Locate the cell with the specified text and output its (X, Y) center coordinate. 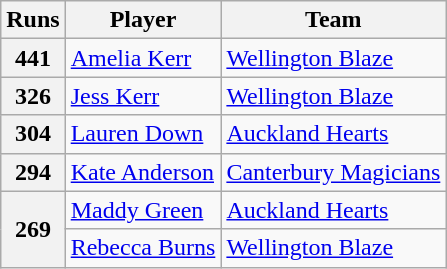
Lauren Down (143, 134)
Maddy Green (143, 210)
441 (33, 58)
Team (334, 20)
Rebecca Burns (143, 248)
Kate Anderson (143, 172)
Amelia Kerr (143, 58)
269 (33, 229)
Player (143, 20)
294 (33, 172)
Jess Kerr (143, 96)
Canterbury Magicians (334, 172)
304 (33, 134)
Runs (33, 20)
326 (33, 96)
